Search for the cell housing the specified text and yield its [X, Y] center coordinate. 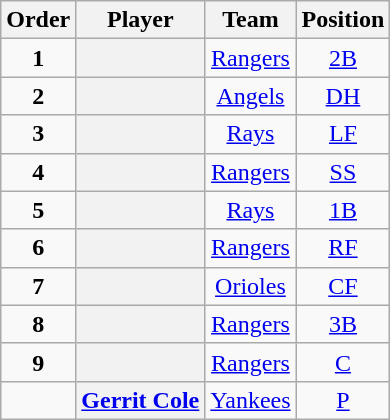
Player [140, 20]
7 [38, 286]
8 [38, 324]
Yankees [250, 400]
RF [343, 248]
C [343, 362]
Angels [250, 96]
2 [38, 96]
Gerrit Cole [140, 400]
SS [343, 172]
P [343, 400]
5 [38, 210]
9 [38, 362]
DH [343, 96]
4 [38, 172]
Team [250, 20]
1 [38, 58]
3 [38, 134]
2B [343, 58]
3B [343, 324]
Order [38, 20]
CF [343, 286]
Orioles [250, 286]
Position [343, 20]
LF [343, 134]
1B [343, 210]
6 [38, 248]
